Return (X, Y) of the center of cell containing provided text 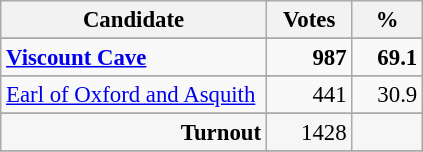
Candidate (134, 20)
69.1 (388, 58)
1428 (309, 133)
% (388, 20)
987 (309, 58)
441 (309, 95)
Viscount Cave (134, 58)
Votes (309, 20)
Earl of Oxford and Asquith (134, 95)
Turnout (134, 133)
30.9 (388, 95)
